Extract the (x, y) coordinate from the center of the cell holding the provided text.  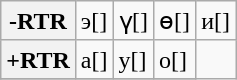
ө[] (175, 21)
э[] (94, 21)
и[] (216, 21)
-RTR (38, 21)
о[] (175, 59)
ү[] (134, 21)
а[] (94, 59)
+RTR (38, 59)
у[] (134, 59)
